Locate the cell with the specified text and output its [X, Y] center coordinate. 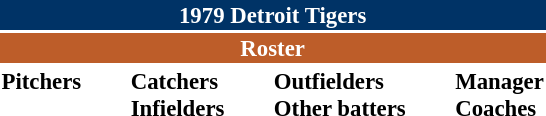
1979 Detroit Tigers [272, 15]
Roster [272, 48]
